Extract the (X, Y) coordinate from the center of the cell holding the provided text.  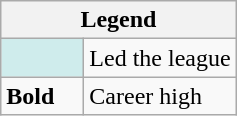
Career high (160, 96)
Led the league (160, 58)
Bold (42, 96)
Legend (118, 20)
